Return the [x, y] coordinate for the center point of the cell that contains the specified text.  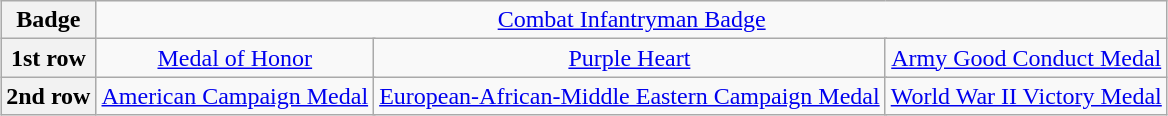
Purple Heart [630, 58]
2nd row [48, 96]
Combat Infantryman Badge [632, 20]
European-African-Middle Eastern Campaign Medal [630, 96]
1st row [48, 58]
Army Good Conduct Medal [1026, 58]
Medal of Honor [235, 58]
American Campaign Medal [235, 96]
Badge [48, 20]
World War II Victory Medal [1026, 96]
